Identify which cell holds the provided text, then report its [X, Y] central coordinate. 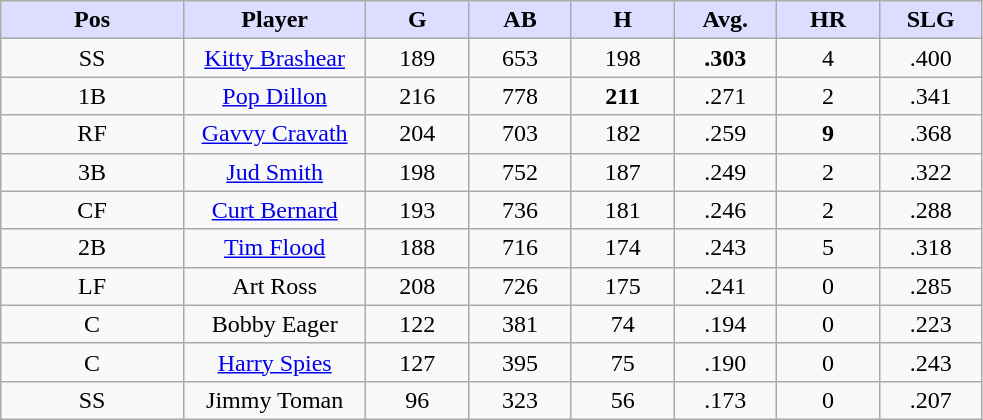
Player [274, 20]
752 [520, 172]
.259 [726, 134]
778 [520, 96]
736 [520, 210]
H [622, 20]
703 [520, 134]
323 [520, 400]
181 [622, 210]
Jimmy Toman [274, 400]
.285 [930, 286]
211 [622, 96]
.400 [930, 58]
204 [418, 134]
Avg. [726, 20]
Kitty Brashear [274, 58]
HR [828, 20]
Gavvy Cravath [274, 134]
G [418, 20]
.207 [930, 400]
RF [92, 134]
.223 [930, 324]
.303 [726, 58]
216 [418, 96]
.173 [726, 400]
LF [92, 286]
75 [622, 362]
.241 [726, 286]
96 [418, 400]
.246 [726, 210]
174 [622, 248]
74 [622, 324]
.368 [930, 134]
182 [622, 134]
189 [418, 58]
716 [520, 248]
Tim Flood [274, 248]
127 [418, 362]
.288 [930, 210]
.194 [726, 324]
1B [92, 96]
188 [418, 248]
175 [622, 286]
.190 [726, 362]
122 [418, 324]
9 [828, 134]
2B [92, 248]
Pos [92, 20]
395 [520, 362]
Harry Spies [274, 362]
726 [520, 286]
56 [622, 400]
.271 [726, 96]
AB [520, 20]
.322 [930, 172]
Pop Dillon [274, 96]
Curt Bernard [274, 210]
381 [520, 324]
SLG [930, 20]
Jud Smith [274, 172]
Art Ross [274, 286]
.318 [930, 248]
Bobby Eager [274, 324]
5 [828, 248]
3B [92, 172]
.341 [930, 96]
193 [418, 210]
CF [92, 210]
187 [622, 172]
4 [828, 58]
653 [520, 58]
.249 [726, 172]
208 [418, 286]
